Output the [x, y] coordinate of the center of the cell containing the given text.  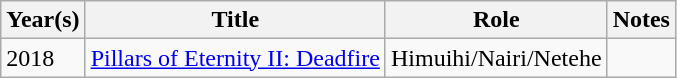
Year(s) [43, 20]
Notes [641, 20]
2018 [43, 58]
Title [235, 20]
Role [496, 20]
Pillars of Eternity II: Deadfire [235, 58]
Himuihi/Nairi/Netehe [496, 58]
